Locate the cell with the specified text and output its [x, y] center coordinate. 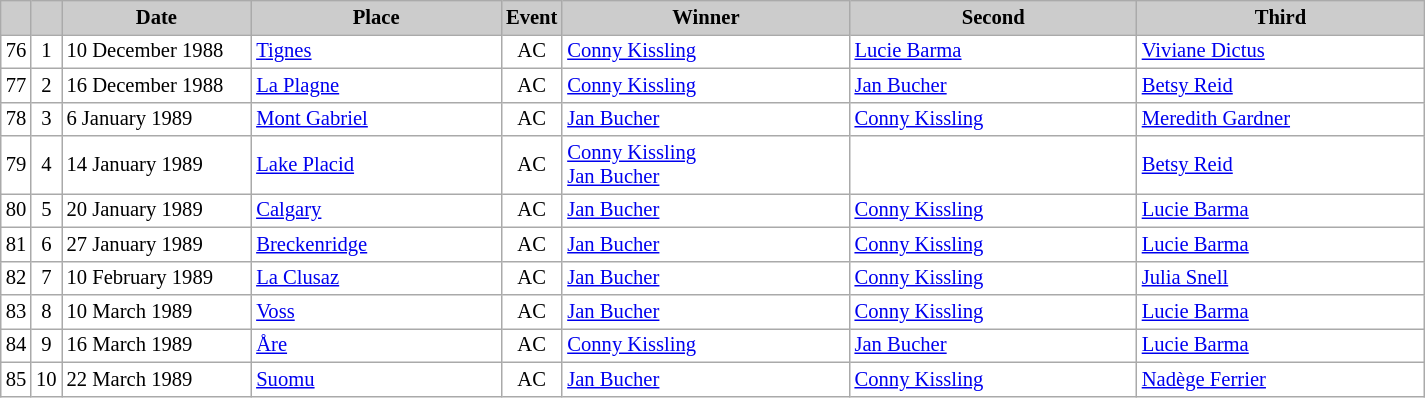
8 [46, 311]
22 March 1989 [157, 379]
Breckenridge [376, 244]
5 [46, 210]
Tignes [376, 51]
80 [16, 210]
Åre [376, 345]
82 [16, 278]
Nadège Ferrier [1280, 379]
Place [376, 17]
Event [532, 17]
Mont Gabriel [376, 119]
76 [16, 51]
Date [157, 17]
4 [46, 165]
9 [46, 345]
La Plagne [376, 85]
84 [16, 345]
81 [16, 244]
Viviane Dictus [1280, 51]
16 March 1989 [157, 345]
78 [16, 119]
Suomu [376, 379]
10 March 1989 [157, 311]
10 [46, 379]
Second [994, 17]
27 January 1989 [157, 244]
10 December 1988 [157, 51]
14 January 1989 [157, 165]
10 February 1989 [157, 278]
20 January 1989 [157, 210]
Lake Placid [376, 165]
La Clusaz [376, 278]
6 January 1989 [157, 119]
79 [16, 165]
Third [1280, 17]
77 [16, 85]
Julia Snell [1280, 278]
Meredith Gardner [1280, 119]
6 [46, 244]
85 [16, 379]
2 [46, 85]
3 [46, 119]
1 [46, 51]
7 [46, 278]
Calgary [376, 210]
Voss [376, 311]
Winner [706, 17]
Conny Kissling Jan Bucher [706, 165]
83 [16, 311]
16 December 1988 [157, 85]
